Scan for the cell matching the given text and deliver its [X, Y] coordinate at center. 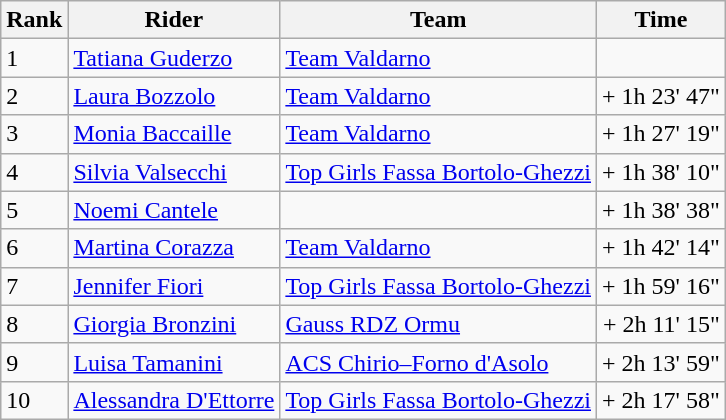
Laura Bozzolo [174, 96]
6 [34, 248]
+ 1h 59' 16" [662, 286]
1 [34, 58]
+ 2h 11' 15" [662, 324]
5 [34, 210]
Tatiana Guderzo [174, 58]
9 [34, 362]
Monia Baccaille [174, 134]
Gauss RDZ Ormu [438, 324]
+ 1h 42' 14" [662, 248]
Rider [174, 20]
Luisa Tamanini [174, 362]
4 [34, 172]
Silvia Valsecchi [174, 172]
Noemi Cantele [174, 210]
ACS Chirio–Forno d'Asolo [438, 362]
3 [34, 134]
Alessandra D'Ettorre [174, 400]
7 [34, 286]
10 [34, 400]
+ 2h 13' 59" [662, 362]
+ 1h 38' 38" [662, 210]
Time [662, 20]
+ 2h 17' 58" [662, 400]
Jennifer Fiori [174, 286]
Rank [34, 20]
+ 1h 38' 10" [662, 172]
2 [34, 96]
+ 1h 23' 47" [662, 96]
Team [438, 20]
+ 1h 27' 19" [662, 134]
Giorgia Bronzini [174, 324]
8 [34, 324]
Martina Corazza [174, 248]
